Detect which cell encompasses the target text, then output its (x, y) center coordinate. 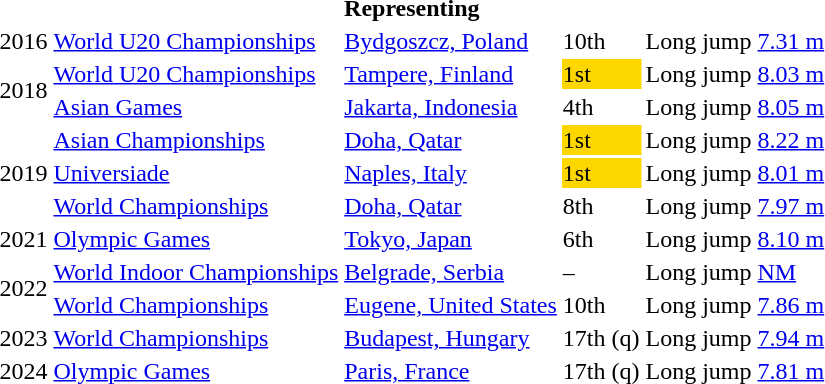
17th (q) (601, 338)
Eugene, United States (451, 305)
Asian Games (196, 107)
Budapest, Hungary (451, 338)
Belgrade, Serbia (451, 272)
– (601, 272)
Bydgoszcz, Poland (451, 41)
Naples, Italy (451, 173)
Jakarta, Indonesia (451, 107)
8th (601, 206)
Tokyo, Japan (451, 239)
Tampere, Finland (451, 74)
World Indoor Championships (196, 272)
6th (601, 239)
Olympic Games (196, 239)
4th (601, 107)
Universiade (196, 173)
Asian Championships (196, 140)
